Capture the cell that displays the provided text and extract its [x, y] central coordinate. 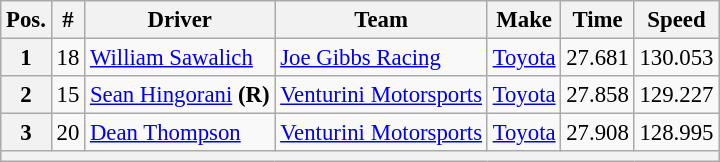
27.681 [598, 58]
Joe Gibbs Racing [381, 58]
20 [68, 133]
Driver [180, 20]
# [68, 20]
27.908 [598, 133]
Speed [676, 20]
129.227 [676, 95]
27.858 [598, 95]
2 [26, 95]
128.995 [676, 133]
1 [26, 58]
Time [598, 20]
130.053 [676, 58]
Pos. [26, 20]
3 [26, 133]
18 [68, 58]
Sean Hingorani (R) [180, 95]
Make [524, 20]
Team [381, 20]
Dean Thompson [180, 133]
15 [68, 95]
William Sawalich [180, 58]
